Identify which cell holds the provided text, then report its [X, Y] central coordinate. 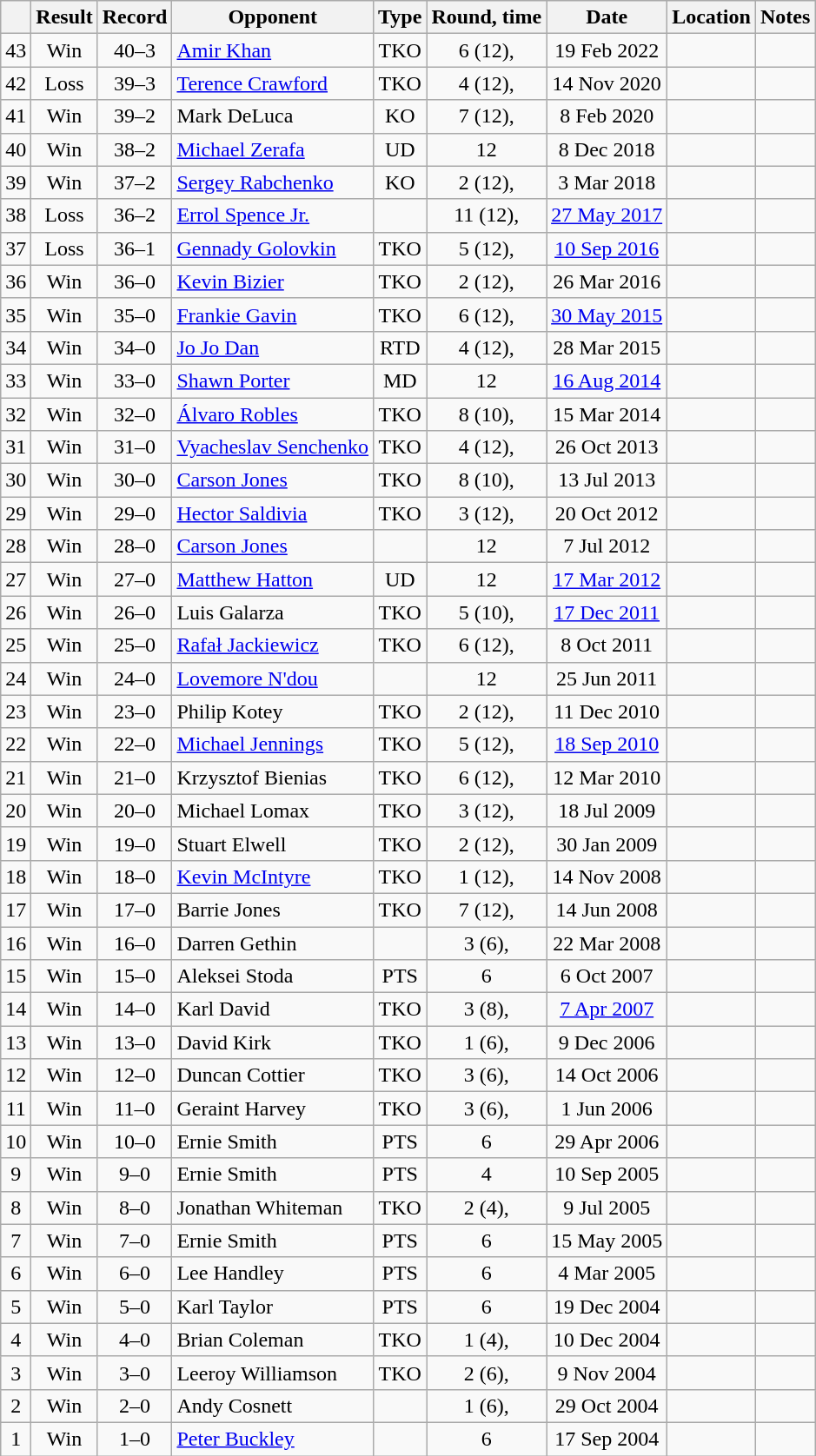
7 [16, 1241]
32–0 [135, 414]
17–0 [135, 910]
27 May 2017 [607, 215]
39 [16, 182]
12–0 [135, 1075]
1 Jun 2006 [607, 1109]
7 Apr 2007 [607, 1009]
Date [607, 17]
18 Sep 2010 [607, 745]
8 Dec 2018 [607, 149]
3 [16, 1373]
5–0 [135, 1307]
14 Nov 2020 [607, 83]
8 [16, 1208]
30 [16, 480]
13–0 [135, 1042]
1 (4), [487, 1340]
7–0 [135, 1241]
36–1 [135, 248]
Shawn Porter [273, 381]
16 [16, 943]
25–0 [135, 645]
27–0 [135, 579]
Aleksei Stoda [273, 976]
Luis Galarza [273, 612]
11 Dec 2010 [607, 711]
35–0 [135, 314]
5 [16, 1307]
Krzysztof Bienias [273, 778]
1 (12), [487, 877]
11–0 [135, 1109]
23–0 [135, 711]
7 Jul 2012 [607, 546]
34 [16, 347]
13 Jul 2013 [607, 480]
Jo Jo Dan [273, 347]
30–0 [135, 480]
36–2 [135, 215]
3–0 [135, 1373]
Record [135, 17]
16–0 [135, 943]
15 May 2005 [607, 1241]
43 [16, 50]
Duncan Cottier [273, 1075]
15 Mar 2014 [607, 414]
Álvaro Robles [273, 414]
Philip Kotey [273, 711]
2 (4), [487, 1208]
Jonathan Whiteman [273, 1208]
Rafał Jackiewicz [273, 645]
RTD [400, 347]
24–0 [135, 678]
38 [16, 215]
22 Mar 2008 [607, 943]
10 Sep 2016 [607, 248]
11 (12), [487, 215]
14 Jun 2008 [607, 910]
35 [16, 314]
36–0 [135, 281]
30 Jan 2009 [607, 844]
26–0 [135, 612]
3 Mar 2018 [607, 182]
26 Oct 2013 [607, 447]
Barrie Jones [273, 910]
18 Jul 2009 [607, 811]
18–0 [135, 877]
Brian Coleman [273, 1340]
5 (10), [487, 612]
37–2 [135, 182]
9 [16, 1175]
10–0 [135, 1142]
40–3 [135, 50]
David Kirk [273, 1042]
23 [16, 711]
31 [16, 447]
9 Jul 2005 [607, 1208]
38–2 [135, 149]
17 [16, 910]
19 Dec 2004 [607, 1307]
17 Mar 2012 [607, 579]
3 (8), [487, 1009]
Matthew Hatton [273, 579]
14–0 [135, 1009]
Amir Khan [273, 50]
19 [16, 844]
Gennady Golovkin [273, 248]
Karl Taylor [273, 1307]
41 [16, 116]
25 [16, 645]
Vyacheslav Senchenko [273, 447]
10 [16, 1142]
8 Feb 2020 [607, 116]
9 Nov 2004 [607, 1373]
31–0 [135, 447]
Andy Cosnett [273, 1406]
29–0 [135, 513]
16 Aug 2014 [607, 381]
14 [16, 1009]
25 Jun 2011 [607, 678]
Karl David [273, 1009]
Stuart Elwell [273, 844]
26 [16, 612]
19 Feb 2022 [607, 50]
24 [16, 678]
6 Oct 2007 [607, 976]
Sergey Rabchenko [273, 182]
42 [16, 83]
Leeroy Williamson [273, 1373]
Frankie Gavin [273, 314]
Mark DeLuca [273, 116]
28–0 [135, 546]
20 Oct 2012 [607, 513]
36 [16, 281]
8–0 [135, 1208]
4–0 [135, 1340]
Peter Buckley [273, 1439]
Location [712, 17]
27 [16, 579]
9 Dec 2006 [607, 1042]
14 Oct 2006 [607, 1075]
9–0 [135, 1175]
Errol Spence Jr. [273, 215]
Kevin McIntyre [273, 877]
34–0 [135, 347]
10 Sep 2005 [607, 1175]
39–2 [135, 116]
29 Oct 2004 [607, 1406]
Opponent [273, 17]
19–0 [135, 844]
2 [16, 1406]
Michael Zerafa [273, 149]
22–0 [135, 745]
6–0 [135, 1274]
28 [16, 546]
1 [16, 1439]
32 [16, 414]
Result [64, 17]
15–0 [135, 976]
40 [16, 149]
17 Dec 2011 [607, 612]
18 [16, 877]
1–0 [135, 1439]
Hector Saldivia [273, 513]
Lovemore N'dou [273, 678]
29 [16, 513]
10 Dec 2004 [607, 1340]
21–0 [135, 778]
13 [16, 1042]
26 Mar 2016 [607, 281]
2 (6), [487, 1373]
Michael Lomax [273, 811]
17 Sep 2004 [607, 1439]
39–3 [135, 83]
Geraint Harvey [273, 1109]
20–0 [135, 811]
21 [16, 778]
29 Apr 2006 [607, 1142]
22 [16, 745]
2–0 [135, 1406]
Round, time [487, 17]
Darren Gethin [273, 943]
Terence Crawford [273, 83]
11 [16, 1109]
Lee Handley [273, 1274]
MD [400, 381]
33–0 [135, 381]
Type [400, 17]
20 [16, 811]
30 May 2015 [607, 314]
8 Oct 2011 [607, 645]
Michael Jennings [273, 745]
Notes [785, 17]
4 Mar 2005 [607, 1274]
12 Mar 2010 [607, 778]
37 [16, 248]
Kevin Bizier [273, 281]
33 [16, 381]
14 Nov 2008 [607, 877]
15 [16, 976]
28 Mar 2015 [607, 347]
